Identify which cell holds the provided text, then report its (X, Y) central coordinate. 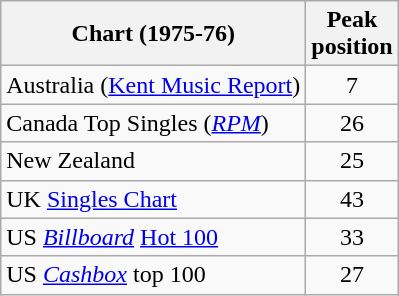
33 (352, 237)
Australia (Kent Music Report) (154, 85)
US Cashbox top 100 (154, 275)
43 (352, 199)
27 (352, 275)
Canada Top Singles (RPM) (154, 123)
New Zealand (154, 161)
26 (352, 123)
7 (352, 85)
Chart (1975-76) (154, 34)
UK Singles Chart (154, 199)
Peakposition (352, 34)
25 (352, 161)
US Billboard Hot 100 (154, 237)
